Locate the cell with the specified text and output its [x, y] center coordinate. 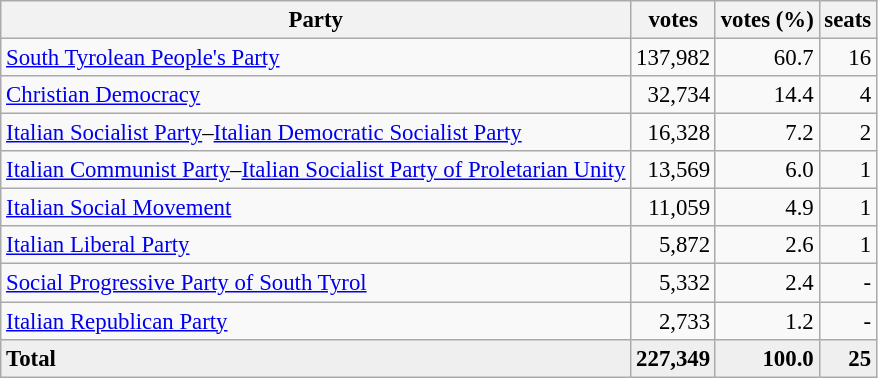
137,982 [674, 58]
16,328 [674, 133]
Italian Liberal Party [316, 245]
Italian Republican Party [316, 321]
32,734 [674, 95]
votes [674, 20]
seats [848, 20]
100.0 [767, 358]
Italian Communist Party–Italian Socialist Party of Proletarian Unity [316, 170]
1.2 [767, 321]
South Tyrolean People's Party [316, 58]
4 [848, 95]
Social Progressive Party of South Tyrol [316, 283]
votes (%) [767, 20]
5,332 [674, 283]
11,059 [674, 208]
2,733 [674, 321]
5,872 [674, 245]
16 [848, 58]
14.4 [767, 95]
25 [848, 358]
2.4 [767, 283]
7.2 [767, 133]
Italian Socialist Party–Italian Democratic Socialist Party [316, 133]
2.6 [767, 245]
13,569 [674, 170]
6.0 [767, 170]
Total [316, 358]
2 [848, 133]
Italian Social Movement [316, 208]
227,349 [674, 358]
4.9 [767, 208]
Christian Democracy [316, 95]
60.7 [767, 58]
Party [316, 20]
